Return the [x, y] coordinate for the center point of the cell that contains the specified text.  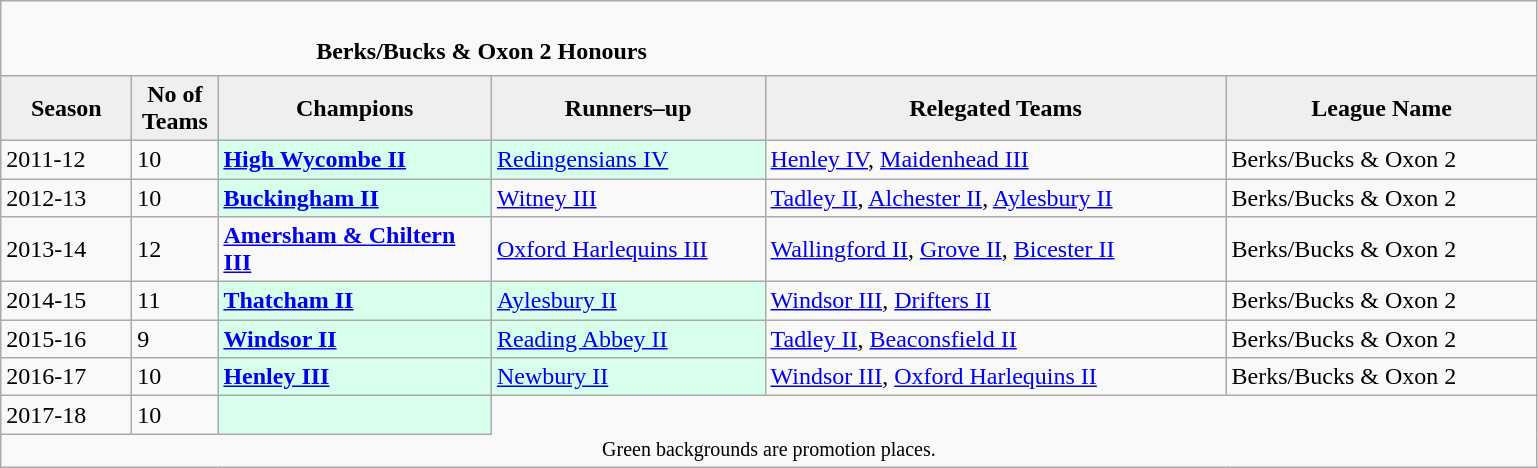
Witney III [628, 197]
Henley IV, Maidenhead III [996, 159]
Redingensians IV [628, 159]
Henley III [355, 377]
Oxford Harlequins III [628, 250]
2017-18 [66, 415]
Windsor II [355, 339]
9 [175, 339]
No of Teams [175, 108]
2015-16 [66, 339]
Season [66, 108]
High Wycombe II [355, 159]
Tadley II, Beaconsfield II [996, 339]
Wallingford II, Grove II, Bicester II [996, 250]
Newbury II [628, 377]
Aylesbury II [628, 301]
Champions [355, 108]
2013-14 [66, 250]
Tadley II, Alchester II, Aylesbury II [996, 197]
2011-12 [66, 159]
2016-17 [66, 377]
11 [175, 301]
Relegated Teams [996, 108]
Windsor III, Oxford Harlequins II [996, 377]
Reading Abbey II [628, 339]
Amersham & Chiltern III [355, 250]
2012-13 [66, 197]
Windsor III, Drifters II [996, 301]
League Name [1382, 108]
Buckingham II [355, 197]
12 [175, 250]
Green backgrounds are promotion places. [769, 450]
2014-15 [66, 301]
Thatcham II [355, 301]
Runners–up [628, 108]
